Scan for the cell matching the given text and deliver its [X, Y] coordinate at center. 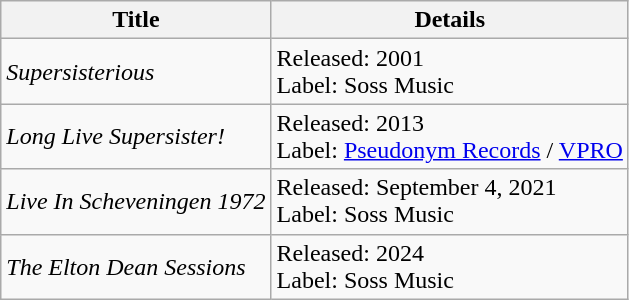
Title [136, 20]
Released: 2001Label: Soss Music [450, 72]
Released: September 4, 2021Label: Soss Music [450, 202]
Details [450, 20]
The Elton Dean Sessions [136, 266]
Supersisterious [136, 72]
Released: 2024Label: Soss Music [450, 266]
Released: 2013Label: Pseudonym Records / VPRO [450, 136]
Live In Scheveningen 1972 [136, 202]
Long Live Supersister! [136, 136]
